Find where the given text appears and provide that cell's center as [x, y] coordinate. 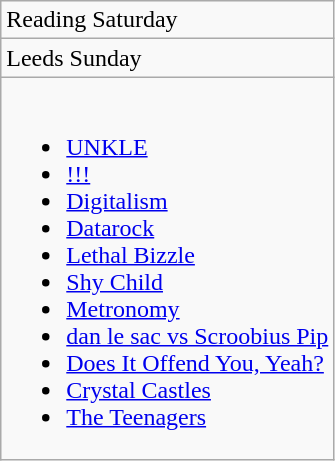
UNKLE!!!DigitalismDatarockLethal BizzleShy ChildMetronomydan le sac vs Scroobius PipDoes It Offend You, Yeah?Crystal CastlesThe Teenagers [168, 268]
Leeds Sunday [168, 58]
Reading Saturday [168, 20]
